Pinpoint the cell where the given text exists, returning its (x, y) midpoint coordinate. 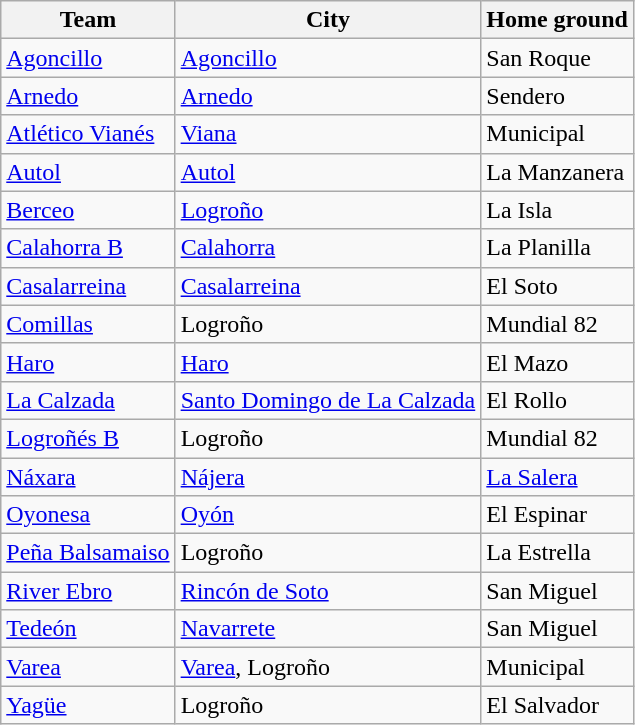
La Salera (558, 477)
El Mazo (558, 362)
City (328, 20)
Logroñés B (88, 438)
Náxara (88, 477)
Oyonesa (88, 515)
La Calzada (88, 400)
Oyón (328, 515)
La Planilla (558, 248)
River Ebro (88, 591)
Berceo (88, 210)
Team (88, 20)
Calahorra B (88, 248)
Calahorra (328, 248)
San Roque (558, 58)
Peña Balsamaiso (88, 553)
El Salvador (558, 705)
El Espinar (558, 515)
Sendero (558, 96)
Santo Domingo de La Calzada (328, 400)
La Estrella (558, 553)
Varea, Logroño (328, 667)
Navarrete (328, 629)
Rincón de Soto (328, 591)
Tedeón (88, 629)
La Isla (558, 210)
Viana (328, 134)
Comillas (88, 324)
Nájera (328, 477)
La Manzanera (558, 172)
Atlético Vianés (88, 134)
El Rollo (558, 400)
Yagüe (88, 705)
Varea (88, 667)
El Soto (558, 286)
Home ground (558, 20)
